Pinpoint the cell where the given text exists, returning its (X, Y) midpoint coordinate. 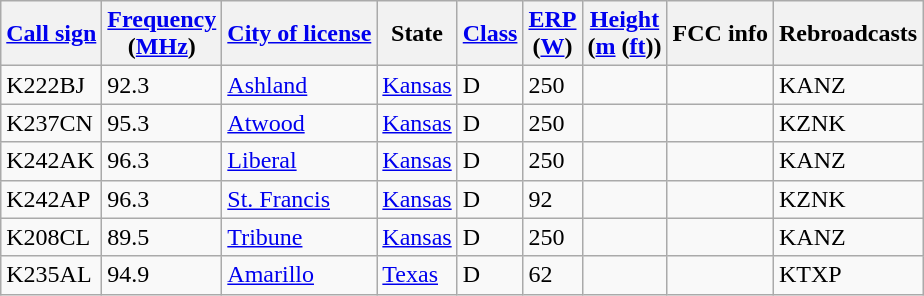
95.3 (162, 123)
Frequency(MHz) (162, 34)
K235AL (52, 275)
Height(m (ft)) (624, 34)
KTXP (848, 275)
89.5 (162, 237)
K222BJ (52, 85)
Call sign (52, 34)
Ashland (300, 85)
FCC info (720, 34)
Class (490, 34)
Rebroadcasts (848, 34)
94.9 (162, 275)
St. Francis (300, 199)
ERP(W) (552, 34)
K242AK (52, 161)
92.3 (162, 85)
Atwood (300, 123)
K242AP (52, 199)
62 (552, 275)
K237CN (52, 123)
92 (552, 199)
State (417, 34)
Liberal (300, 161)
Texas (417, 275)
Amarillo (300, 275)
K208CL (52, 237)
City of license (300, 34)
Tribune (300, 237)
